Detect which cell encompasses the target text, then output its [x, y] center coordinate. 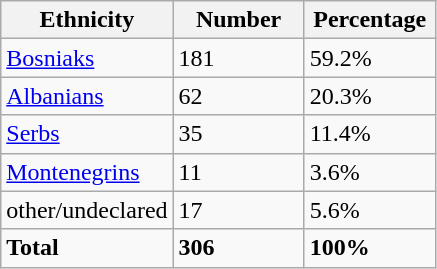
35 [238, 134]
Serbs [87, 134]
20.3% [370, 96]
Ethnicity [87, 20]
59.2% [370, 58]
Montenegrins [87, 172]
11 [238, 172]
3.6% [370, 172]
5.6% [370, 210]
Percentage [370, 20]
Total [87, 248]
17 [238, 210]
Bosniaks [87, 58]
Albanians [87, 96]
100% [370, 248]
Number [238, 20]
306 [238, 248]
other/undeclared [87, 210]
181 [238, 58]
62 [238, 96]
11.4% [370, 134]
